Detect which cell encompasses the target text, then output its [X, Y] center coordinate. 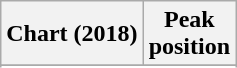
Chart (2018) [72, 34]
Peak position [189, 34]
